Extract the [x, y] coordinate from the center of the cell holding the provided text.  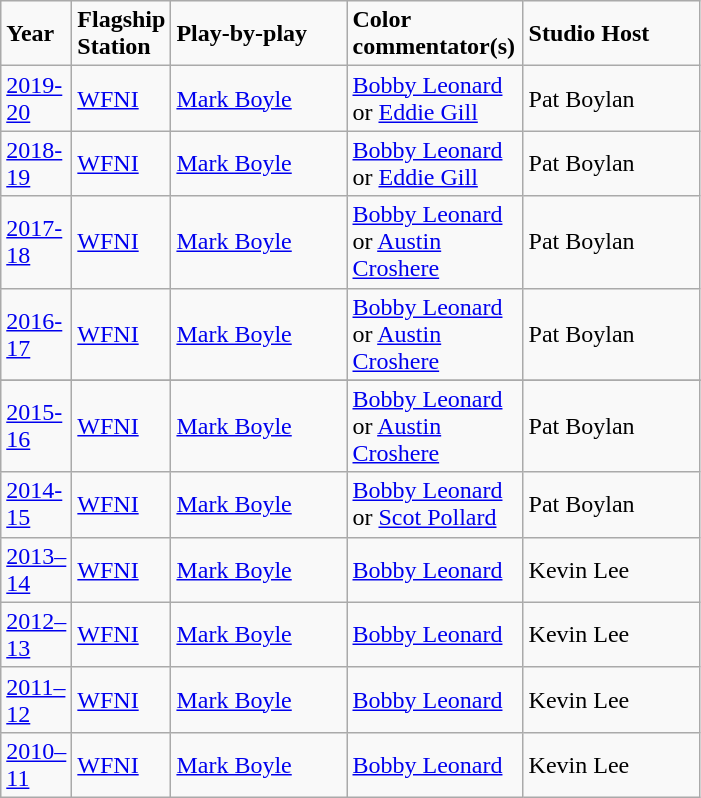
Bobby Leonard or Scot Pollard [435, 504]
2010–11 [36, 764]
2012–13 [36, 634]
Color commentator(s) [435, 34]
2018-19 [36, 164]
Studio Host [611, 34]
2016-17 [36, 334]
Play-by-play [259, 34]
2015-16 [36, 426]
2014-15 [36, 504]
2013–14 [36, 570]
Flagship Station [122, 34]
2019-20 [36, 98]
Year [36, 34]
2011–12 [36, 700]
2017-18 [36, 242]
